Extract the (X, Y) coordinate from the center of the cell holding the provided text.  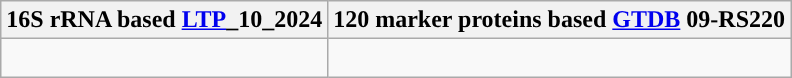
120 marker proteins based GTDB 09-RS220 (560, 20)
16S rRNA based LTP_10_2024 (164, 20)
